Return (x, y) of the center of cell containing provided text 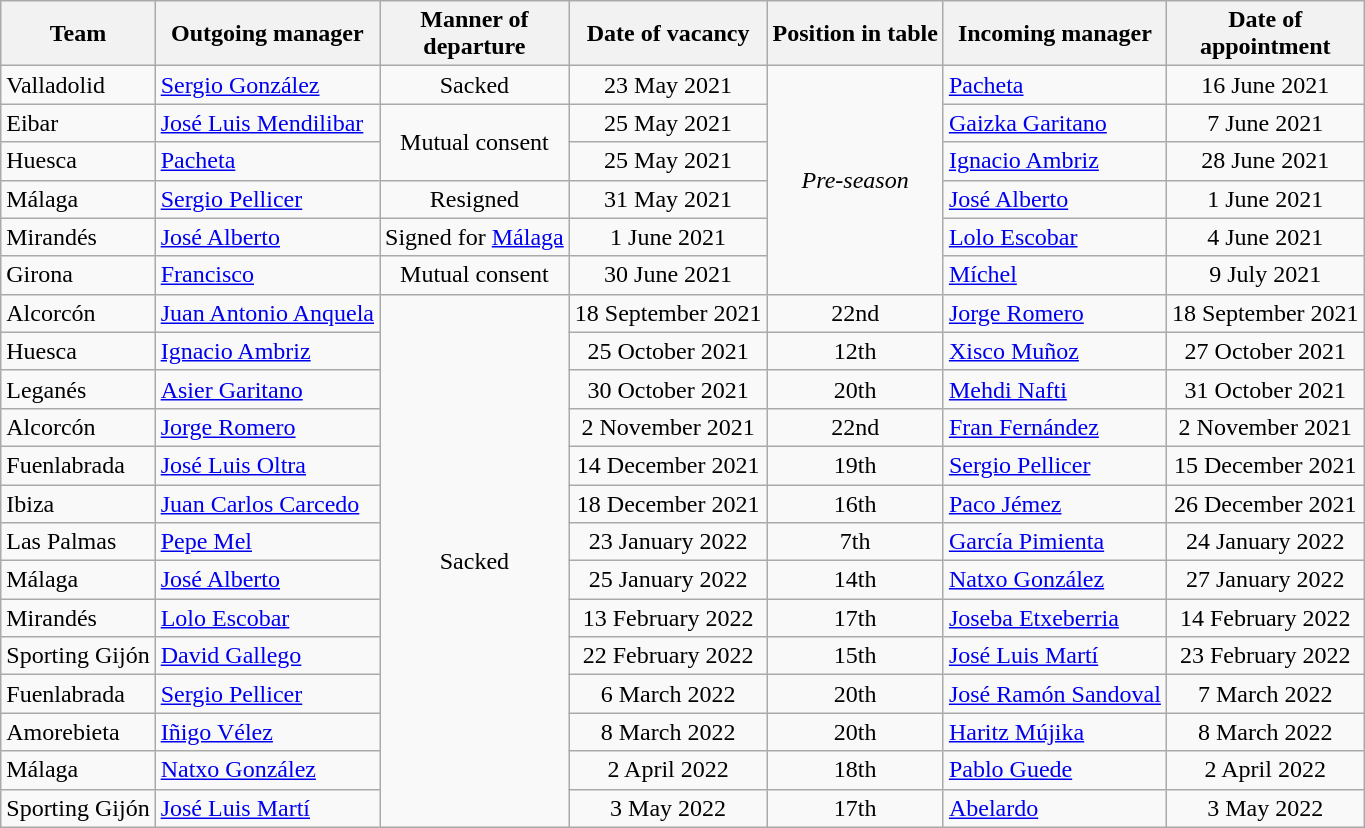
27 October 2021 (1265, 351)
José Luis Oltra (267, 465)
Date of vacancy (668, 34)
Abelardo (1054, 808)
Resigned (475, 199)
7th (855, 542)
David Gallego (267, 656)
Leganés (78, 389)
Pablo Guede (1054, 770)
18th (855, 770)
30 June 2021 (668, 275)
31 May 2021 (668, 199)
16th (855, 503)
Joseba Etxeberria (1054, 618)
Juan Carlos Carcedo (267, 503)
23 February 2022 (1265, 656)
26 December 2021 (1265, 503)
José Luis Mendilibar (267, 123)
Valladolid (78, 85)
14 February 2022 (1265, 618)
Las Palmas (78, 542)
Amorebieta (78, 732)
31 October 2021 (1265, 389)
22 February 2022 (668, 656)
Pepe Mel (267, 542)
Xisco Muñoz (1054, 351)
Míchel (1054, 275)
16 June 2021 (1265, 85)
Asier Garitano (267, 389)
Eibar (78, 123)
28 June 2021 (1265, 161)
Date ofappointment (1265, 34)
Ibiza (78, 503)
15 December 2021 (1265, 465)
José Ramón Sandoval (1054, 694)
6 March 2022 (668, 694)
Haritz Mújika (1054, 732)
Position in table (855, 34)
Incoming manager (1054, 34)
18 December 2021 (668, 503)
12th (855, 351)
Girona (78, 275)
García Pimienta (1054, 542)
7 March 2022 (1265, 694)
Signed for Málaga (475, 237)
14 December 2021 (668, 465)
Team (78, 34)
Juan Antonio Anquela (267, 313)
Gaizka Garitano (1054, 123)
30 October 2021 (668, 389)
25 January 2022 (668, 580)
25 October 2021 (668, 351)
23 May 2021 (668, 85)
23 January 2022 (668, 542)
13 February 2022 (668, 618)
Mehdi Nafti (1054, 389)
Fran Fernández (1054, 427)
Paco Jémez (1054, 503)
Sergio González (267, 85)
Pre-season (855, 180)
Iñigo Vélez (267, 732)
14th (855, 580)
4 June 2021 (1265, 237)
9 July 2021 (1265, 275)
Francisco (267, 275)
7 June 2021 (1265, 123)
15th (855, 656)
19th (855, 465)
27 January 2022 (1265, 580)
24 January 2022 (1265, 542)
Outgoing manager (267, 34)
Manner ofdeparture (475, 34)
